Detect which cell encompasses the target text, then output its (x, y) center coordinate. 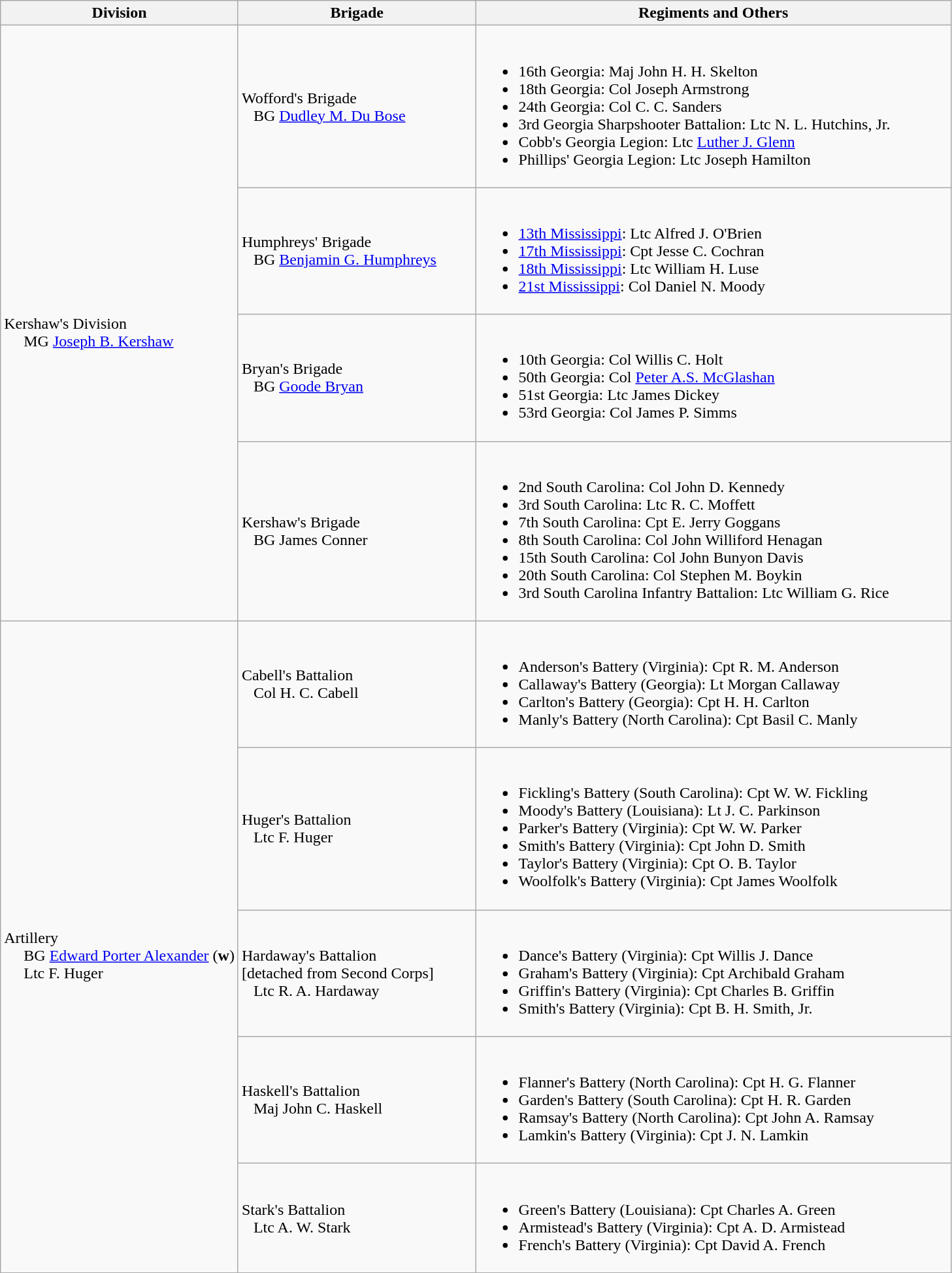
10th Georgia: Col Willis C. Holt50th Georgia: Col Peter A.S. McGlashan51st Georgia: Ltc James Dickey53rd Georgia: Col James P. Simms (714, 378)
Haskell's Battalion Maj John C. Haskell (357, 1100)
Kershaw's Brigade BG James Conner (357, 531)
Hardaway's Battalion[detached from Second Corps] Ltc R. A. Hardaway (357, 973)
Bryan's Brigade BG Goode Bryan (357, 378)
Kershaw's Division MG Joseph B. Kershaw (120, 323)
Humphreys' Brigade BG Benjamin G. Humphreys (357, 251)
Brigade (357, 13)
Regiments and Others (714, 13)
Stark's Battalion Ltc A. W. Stark (357, 1218)
Huger's Battalion Ltc F. Huger (357, 829)
Division (120, 13)
Cabell's Battalion Col H. C. Cabell (357, 684)
Artillery BG Edward Porter Alexander (w) Ltc F. Huger (120, 946)
Green's Battery (Louisiana): Cpt Charles A. GreenArmistead's Battery (Virginia): Cpt A. D. ArmisteadFrench's Battery (Virginia): Cpt David A. French (714, 1218)
Wofford's Brigade BG Dudley M. Du Bose (357, 107)
